Locate the cell with the specified text and output its [X, Y] center coordinate. 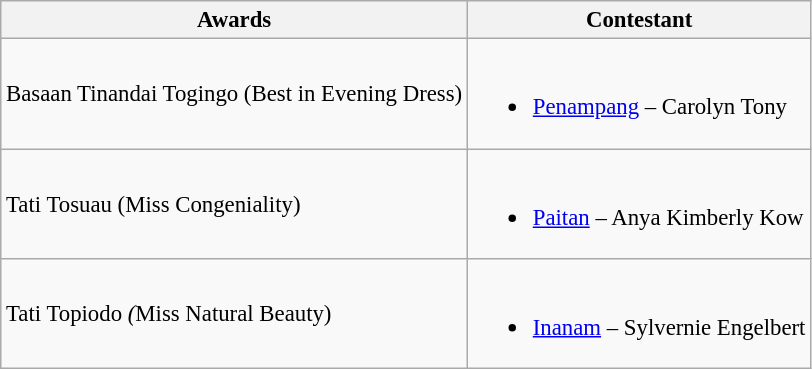
Penampang – Carolyn Tony [638, 94]
Tati Tosuau (Miss Congeniality) [234, 204]
Contestant [638, 20]
Paitan – Anya Kimberly Kow [638, 204]
Basaan Tinandai Togingo (Best in Evening Dress) [234, 94]
Inanam – Sylvernie Engelbert [638, 314]
Tati Topiodo (Miss Natural Beauty) [234, 314]
Awards [234, 20]
